Extract the [X, Y] coordinate from the center of the cell holding the provided text.  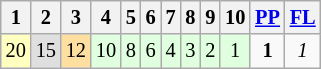
PP [268, 17]
7 [171, 17]
FL [303, 17]
20 [16, 51]
15 [46, 51]
5 [131, 17]
12 [76, 51]
9 [210, 17]
